Locate the cell with the specified text and output its [x, y] center coordinate. 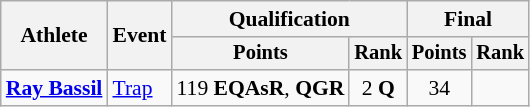
119 EQAsR, QGR [261, 88]
Trap [139, 88]
Qualification [290, 19]
34 [439, 88]
2 Q [378, 88]
Final [468, 19]
Event [139, 36]
Athlete [54, 36]
Ray Bassil [54, 88]
